Scan for the cell matching the given text and deliver its (X, Y) coordinate at center. 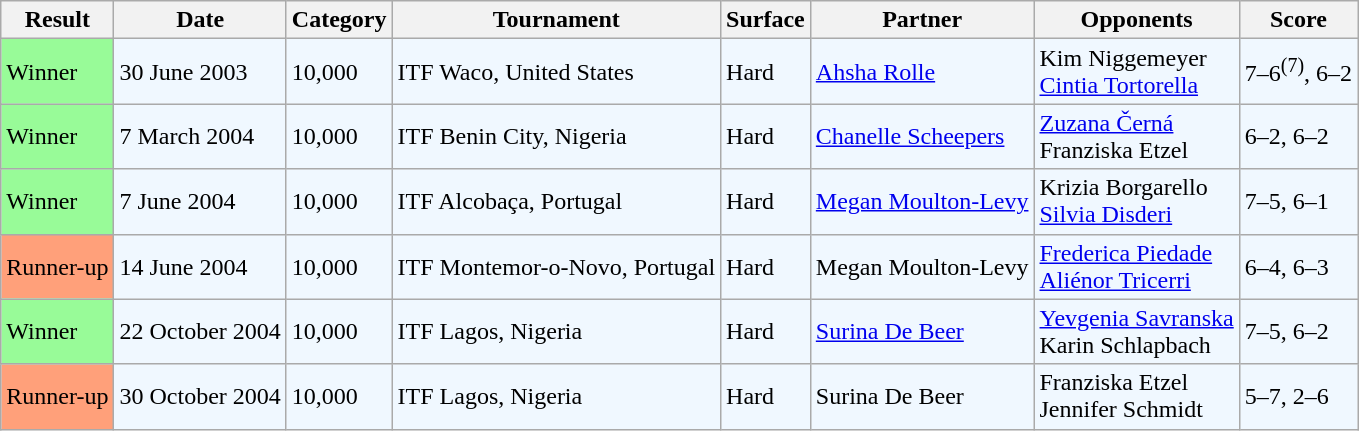
7–6(7), 6–2 (1298, 72)
ITF Benin City, Nigeria (556, 136)
Frederica Piedade Aliénor Tricerri (1136, 266)
Category (339, 20)
Surface (766, 20)
Franziska Etzel Jennifer Schmidt (1136, 396)
6–2, 6–2 (1298, 136)
7 March 2004 (200, 136)
ITF Waco, United States (556, 72)
Result (58, 20)
Zuzana Černá Franziska Etzel (1136, 136)
Ahsha Rolle (922, 72)
Tournament (556, 20)
5–7, 2–6 (1298, 396)
Kim Niggemeyer Cintia Tortorella (1136, 72)
Opponents (1136, 20)
22 October 2004 (200, 332)
30 June 2003 (200, 72)
7–5, 6–2 (1298, 332)
Krizia Borgarello Silvia Disderi (1136, 202)
7–5, 6–1 (1298, 202)
6–4, 6–3 (1298, 266)
7 June 2004 (200, 202)
Partner (922, 20)
30 October 2004 (200, 396)
Date (200, 20)
ITF Montemor-o-Novo, Portugal (556, 266)
Yevgenia Savranska Karin Schlapbach (1136, 332)
Score (1298, 20)
Chanelle Scheepers (922, 136)
ITF Alcobaça, Portugal (556, 202)
14 June 2004 (200, 266)
